Locate the cell with the specified text and output its (X, Y) center coordinate. 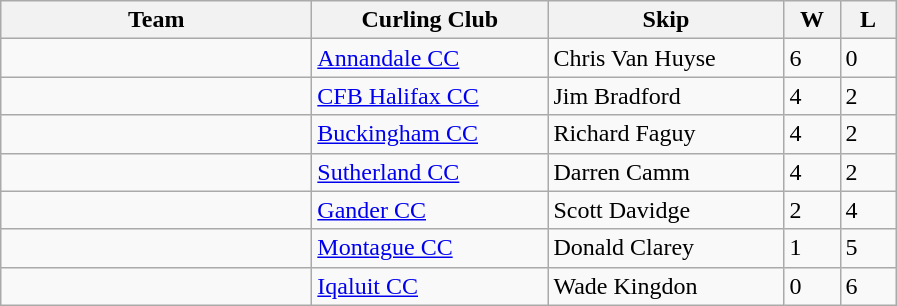
Richard Faguy (666, 134)
Montague CC (430, 248)
Annandale CC (430, 58)
W (812, 20)
CFB Halifax CC (430, 96)
Gander CC (430, 210)
Iqaluit CC (430, 286)
Team (156, 20)
Darren Camm (666, 172)
Skip (666, 20)
Scott Davidge (666, 210)
Jim Bradford (666, 96)
5 (868, 248)
1 (812, 248)
Curling Club (430, 20)
Chris Van Huyse (666, 58)
L (868, 20)
Buckingham CC (430, 134)
Wade Kingdon (666, 286)
Sutherland CC (430, 172)
Donald Clarey (666, 248)
